Extract the (X, Y) coordinate from the center of the cell holding the provided text.  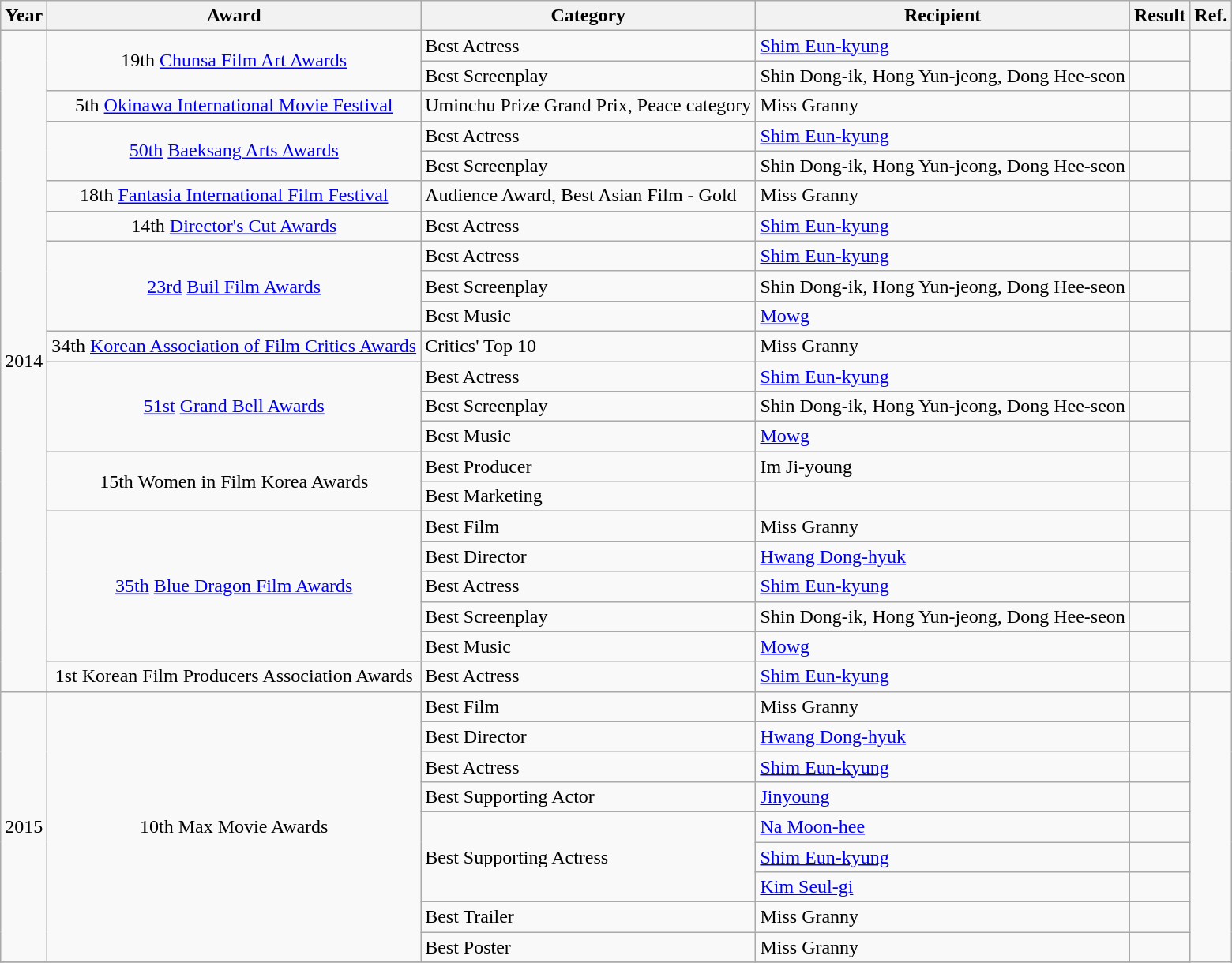
2015 (24, 827)
Uminchu Prize Grand Prix, Peace category (588, 106)
Kim Seul-gi (943, 887)
Category (588, 16)
18th Fantasia International Film Festival (234, 196)
Na Moon-hee (943, 826)
Audience Award, Best Asian Film - Gold (588, 196)
23rd Buil Film Awards (234, 286)
Recipient (943, 16)
Best Supporting Actor (588, 796)
15th Women in Film Korea Awards (234, 481)
19th Chunsa Film Art Awards (234, 61)
Best Poster (588, 947)
2014 (24, 362)
14th Director's Cut Awards (234, 226)
51st Grand Bell Awards (234, 407)
Best Marketing (588, 496)
Jinyoung (943, 796)
5th Okinawa International Movie Festival (234, 106)
Year (24, 16)
Ref. (1211, 16)
10th Max Movie Awards (234, 827)
50th Baeksang Arts Awards (234, 151)
Best Producer (588, 467)
Im Ji-young (943, 467)
Best Trailer (588, 917)
Result (1159, 16)
Award (234, 16)
35th Blue Dragon Film Awards (234, 586)
Best Supporting Actress (588, 856)
34th Korean Association of Film Critics Awards (234, 346)
1st Korean Film Producers Association Awards (234, 676)
Critics' Top 10 (588, 346)
